Find where the given text appears and provide that cell's center as [x, y] coordinate. 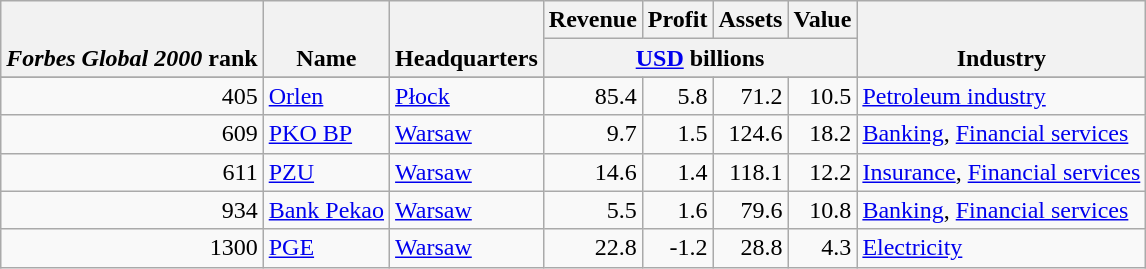
Headquarters [467, 39]
PZU [326, 172]
9.7 [592, 134]
Value [822, 20]
611 [132, 172]
1300 [132, 248]
124.6 [750, 134]
1.4 [678, 172]
10.8 [822, 210]
Petroleum industry [1002, 96]
-1.2 [678, 248]
609 [132, 134]
5.8 [678, 96]
Insurance, Financial services [1002, 172]
118.1 [750, 172]
PGE [326, 248]
18.2 [822, 134]
1.6 [678, 210]
PKO BP [326, 134]
22.8 [592, 248]
85.4 [592, 96]
Assets [750, 20]
405 [132, 96]
12.2 [822, 172]
Industry [1002, 39]
28.8 [750, 248]
Orlen [326, 96]
10.5 [822, 96]
Profit [678, 20]
71.2 [750, 96]
14.6 [592, 172]
79.6 [750, 210]
1.5 [678, 134]
5.5 [592, 210]
4.3 [822, 248]
Electricity [1002, 248]
USD billions [700, 58]
Bank Pekao [326, 210]
Name [326, 39]
934 [132, 210]
Płock [467, 96]
Forbes Global 2000 rank [132, 39]
Revenue [592, 20]
